From the cell containing the given text, extract its center point as (x, y) coordinate. 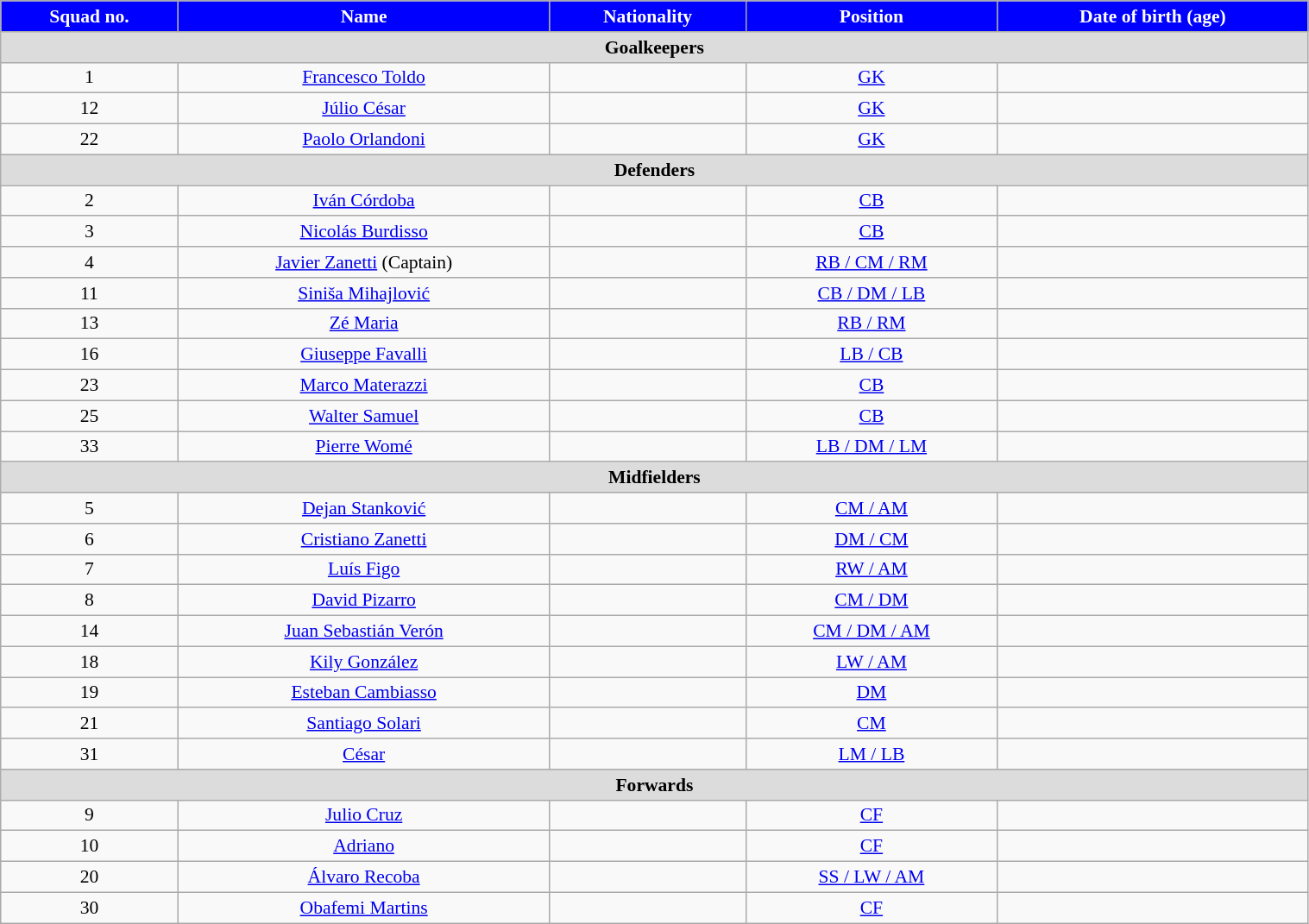
Kily González (364, 662)
13 (90, 324)
5 (90, 508)
Nicolás Burdisso (364, 232)
Marco Materazzi (364, 386)
Obafemi Martins (364, 908)
Goalkeepers (654, 47)
Date of birth (age) (1153, 16)
Paolo Orlandoni (364, 140)
LM / LB (872, 754)
Nationality (647, 16)
Francesco Toldo (364, 78)
LW / AM (872, 662)
Luís Figo (364, 569)
SS / LW / AM (872, 877)
12 (90, 109)
Iván Córdoba (364, 201)
2 (90, 201)
33 (90, 447)
Forwards (654, 785)
6 (90, 539)
18 (90, 662)
16 (90, 355)
Pierre Womé (364, 447)
Juan Sebastián Verón (364, 632)
LB / CB (872, 355)
David Pizarro (364, 600)
RB / CM / RM (872, 262)
8 (90, 600)
Julio Cruz (364, 815)
19 (90, 693)
Name (364, 16)
Zé Maria (364, 324)
Position (872, 16)
Giuseppe Favalli (364, 355)
25 (90, 416)
RW / AM (872, 569)
Squad no. (90, 16)
Cristiano Zanetti (364, 539)
CM / DM / AM (872, 632)
CM / AM (872, 508)
Defenders (654, 170)
4 (90, 262)
Santiago Solari (364, 724)
30 (90, 908)
11 (90, 293)
CM (872, 724)
CM / DM (872, 600)
DM / CM (872, 539)
23 (90, 386)
Dejan Stanković (364, 508)
DM (872, 693)
31 (90, 754)
Javier Zanetti (Captain) (364, 262)
9 (90, 815)
LB / DM / LM (872, 447)
7 (90, 569)
Esteban Cambiasso (364, 693)
Midfielders (654, 478)
CB / DM / LB (872, 293)
RB / RM (872, 324)
Walter Samuel (364, 416)
1 (90, 78)
Júlio César (364, 109)
14 (90, 632)
21 (90, 724)
Álvaro Recoba (364, 877)
3 (90, 232)
20 (90, 877)
22 (90, 140)
Siniša Mihajlović (364, 293)
10 (90, 846)
César (364, 754)
Adriano (364, 846)
